Scan for the cell matching the given text and deliver its (X, Y) coordinate at center. 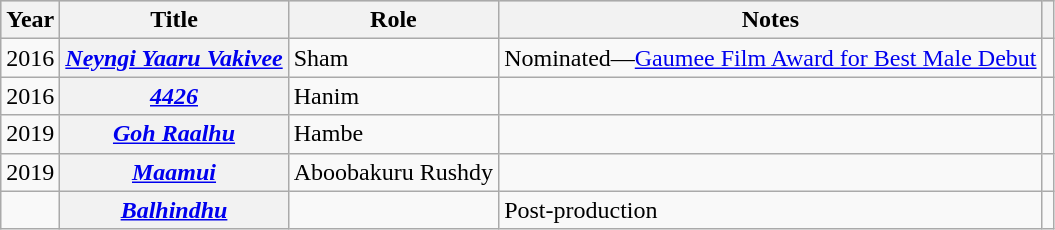
Aboobakuru Rushdy (393, 172)
Post-production (770, 210)
Hanim (393, 96)
Maamui (174, 172)
4426 (174, 96)
Notes (770, 20)
Title (174, 20)
Nominated—Gaumee Film Award for Best Male Debut (770, 58)
Goh Raalhu (174, 134)
Year (30, 20)
Role (393, 20)
Balhindhu (174, 210)
Hambe (393, 134)
Neyngi Yaaru Vakivee (174, 58)
Sham (393, 58)
